Find where the given text appears and provide that cell's center as (X, Y) coordinate. 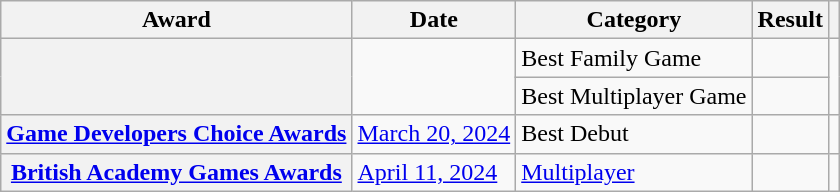
British Academy Games Awards (176, 172)
Award (176, 20)
Best Debut (634, 134)
Date (434, 20)
Best Multiplayer Game (634, 96)
Best Family Game (634, 58)
April 11, 2024 (434, 172)
March 20, 2024 (434, 134)
Game Developers Choice Awards (176, 134)
Category (634, 20)
Multiplayer (634, 172)
Result (790, 20)
